Determine the (X, Y) coordinate at the center of the cell enclosing the given text.  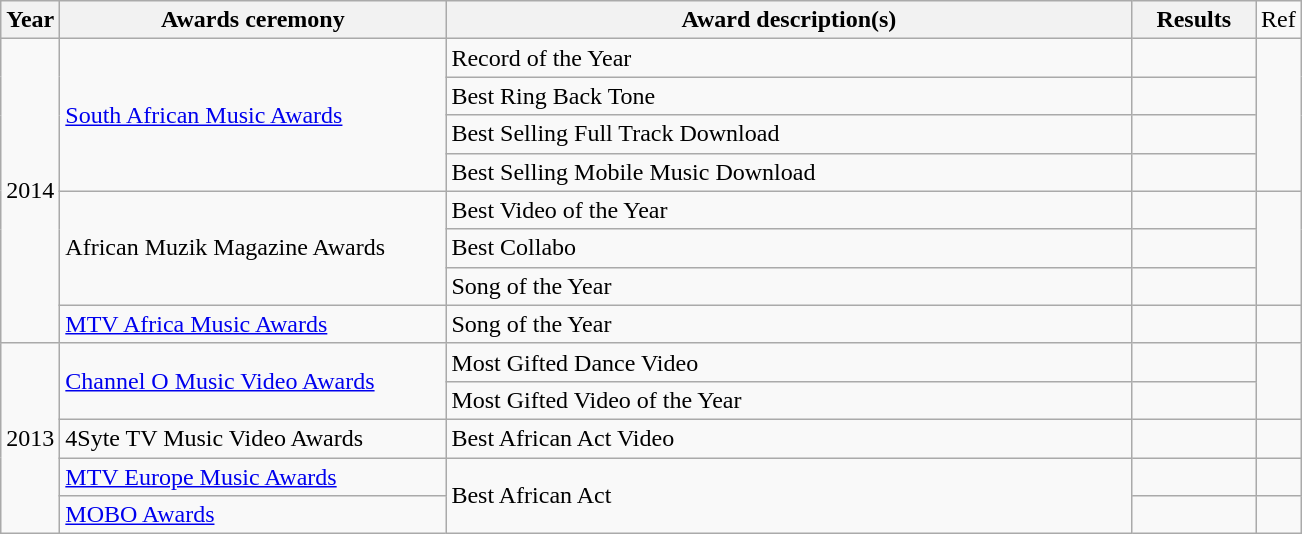
African Muzik Magazine Awards (253, 248)
MTV Europe Music Awards (253, 477)
Best African Act Video (789, 438)
Best Selling Mobile Music Download (789, 172)
Ref (1279, 20)
Most Gifted Dance Video (789, 362)
Best Ring Back Tone (789, 96)
4Syte TV Music Video Awards (253, 438)
Results (1194, 20)
Record of the Year (789, 58)
Best Video of the Year (789, 210)
Award description(s) (789, 20)
Awards ceremony (253, 20)
2014 (30, 191)
Best Collabo (789, 248)
Best African Act (789, 496)
Channel O Music Video Awards (253, 381)
MTV Africa Music Awards (253, 324)
Best Selling Full Track Download (789, 134)
MOBO Awards (253, 515)
2013 (30, 438)
Most Gifted Video of the Year (789, 400)
Year (30, 20)
South African Music Awards (253, 115)
